Find where the given text appears and provide that cell's center as [X, Y] coordinate. 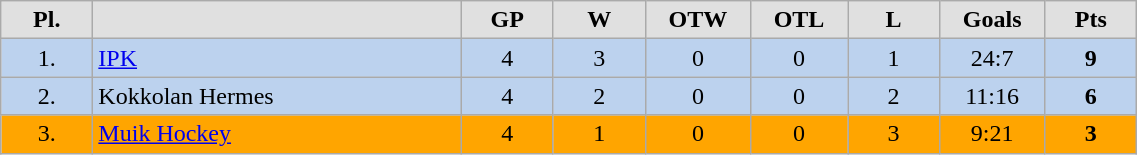
6 [1091, 96]
Goals [992, 20]
11:16 [992, 96]
1. [47, 58]
L [894, 20]
Muik Hockey [277, 134]
GP [507, 20]
9:21 [992, 134]
IPK [277, 58]
Pl. [47, 20]
OTL [798, 20]
W [599, 20]
2. [47, 96]
Pts [1091, 20]
3. [47, 134]
OTW [698, 20]
Kokkolan Hermes [277, 96]
9 [1091, 58]
24:7 [992, 58]
